Pinpoint the cell where the given text exists, returning its (x, y) midpoint coordinate. 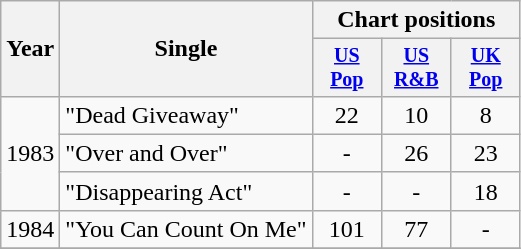
UKPop (486, 68)
"Over and Over" (186, 153)
1984 (30, 229)
Year (30, 49)
USPop (346, 68)
8 (486, 115)
26 (416, 153)
22 (346, 115)
Chart positions (416, 20)
77 (416, 229)
10 (416, 115)
101 (346, 229)
"You Can Count On Me" (186, 229)
"Dead Giveaway" (186, 115)
USR&B (416, 68)
18 (486, 191)
"Disappearing Act" (186, 191)
1983 (30, 153)
Single (186, 49)
23 (486, 153)
